Return the (x, y) coordinate for the center point of the cell that contains the specified text.  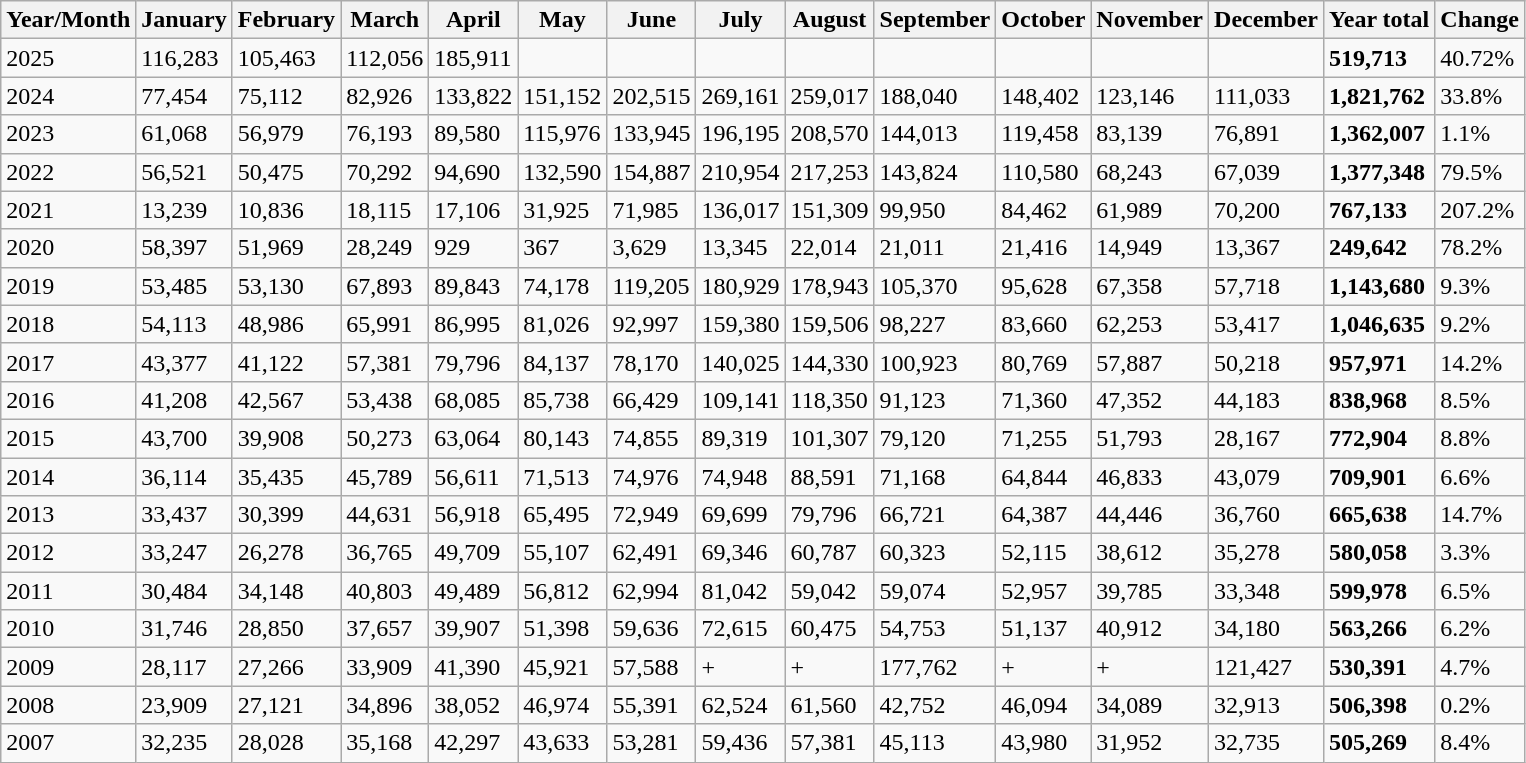
34,180 (1266, 629)
26,278 (286, 553)
71,255 (1044, 438)
68,085 (474, 400)
58,397 (184, 248)
2014 (68, 477)
Year/Month (68, 20)
2025 (68, 58)
180,929 (740, 286)
132,590 (562, 172)
83,139 (1150, 134)
14.7% (1480, 515)
665,638 (1380, 515)
159,380 (740, 324)
67,893 (385, 286)
51,793 (1150, 438)
75,112 (286, 96)
70,200 (1266, 210)
April (474, 20)
580,058 (1380, 553)
116,283 (184, 58)
709,901 (1380, 477)
140,025 (740, 362)
71,360 (1044, 400)
28,850 (286, 629)
57,887 (1150, 362)
64,844 (1044, 477)
66,429 (652, 400)
101,307 (830, 438)
33,348 (1266, 591)
185,911 (474, 58)
217,253 (830, 172)
44,446 (1150, 515)
33,909 (385, 667)
109,141 (740, 400)
41,390 (474, 667)
February (286, 20)
112,056 (385, 58)
43,700 (184, 438)
53,485 (184, 286)
81,042 (740, 591)
33,247 (184, 553)
269,161 (740, 96)
30,484 (184, 591)
89,319 (740, 438)
506,398 (1380, 705)
44,183 (1266, 400)
30,399 (286, 515)
60,787 (830, 553)
178,943 (830, 286)
59,074 (935, 591)
36,114 (184, 477)
71,513 (562, 477)
17,106 (474, 210)
45,789 (385, 477)
59,436 (740, 743)
772,904 (1380, 438)
91,123 (935, 400)
14,949 (1150, 248)
98,227 (935, 324)
88,591 (830, 477)
3,629 (652, 248)
62,994 (652, 591)
74,855 (652, 438)
43,633 (562, 743)
54,113 (184, 324)
119,458 (1044, 134)
3.3% (1480, 553)
94,690 (474, 172)
46,974 (562, 705)
59,042 (830, 591)
56,979 (286, 134)
2023 (68, 134)
69,699 (740, 515)
55,107 (562, 553)
148,402 (1044, 96)
21,416 (1044, 248)
34,148 (286, 591)
45,113 (935, 743)
33.8% (1480, 96)
144,013 (935, 134)
71,168 (935, 477)
53,438 (385, 400)
1,821,762 (1380, 96)
105,463 (286, 58)
November (1150, 20)
36,765 (385, 553)
27,121 (286, 705)
28,167 (1266, 438)
39,907 (474, 629)
78,170 (652, 362)
23,909 (184, 705)
110,580 (1044, 172)
51,969 (286, 248)
June (652, 20)
249,642 (1380, 248)
71,985 (652, 210)
84,462 (1044, 210)
1,377,348 (1380, 172)
35,168 (385, 743)
31,925 (562, 210)
92,997 (652, 324)
1,046,635 (1380, 324)
70,292 (385, 172)
59,636 (652, 629)
34,896 (385, 705)
28,028 (286, 743)
Change (1480, 20)
6.5% (1480, 591)
33,437 (184, 515)
2021 (68, 210)
81,026 (562, 324)
34,089 (1150, 705)
74,976 (652, 477)
27,266 (286, 667)
8.8% (1480, 438)
123,146 (1150, 96)
48,986 (286, 324)
79,120 (935, 438)
28,249 (385, 248)
50,218 (1266, 362)
74,948 (740, 477)
64,387 (1044, 515)
56,812 (562, 591)
52,957 (1044, 591)
2022 (68, 172)
2009 (68, 667)
54,753 (935, 629)
159,506 (830, 324)
53,417 (1266, 324)
121,427 (1266, 667)
38,052 (474, 705)
838,968 (1380, 400)
62,491 (652, 553)
208,570 (830, 134)
35,278 (1266, 553)
767,133 (1380, 210)
31,952 (1150, 743)
40,912 (1150, 629)
43,079 (1266, 477)
1,362,007 (1380, 134)
188,040 (935, 96)
39,785 (1150, 591)
36,760 (1266, 515)
10,836 (286, 210)
45,921 (562, 667)
143,824 (935, 172)
2007 (68, 743)
202,515 (652, 96)
2016 (68, 400)
56,918 (474, 515)
65,991 (385, 324)
8.4% (1480, 743)
2015 (68, 438)
47,352 (1150, 400)
76,193 (385, 134)
95,628 (1044, 286)
2010 (68, 629)
563,266 (1380, 629)
9.3% (1480, 286)
13,239 (184, 210)
21,011 (935, 248)
40.72% (1480, 58)
40,803 (385, 591)
1,143,680 (1380, 286)
259,017 (830, 96)
14.2% (1480, 362)
2019 (68, 286)
67,358 (1150, 286)
50,475 (286, 172)
100,923 (935, 362)
42,567 (286, 400)
118,350 (830, 400)
207.2% (1480, 210)
77,454 (184, 96)
151,309 (830, 210)
68,243 (1150, 172)
599,978 (1380, 591)
80,769 (1044, 362)
49,709 (474, 553)
69,346 (740, 553)
0.2% (1480, 705)
2017 (68, 362)
37,657 (385, 629)
86,995 (474, 324)
51,398 (562, 629)
13,367 (1266, 248)
46,094 (1044, 705)
May (562, 20)
13,345 (740, 248)
4.7% (1480, 667)
35,435 (286, 477)
42,297 (474, 743)
74,178 (562, 286)
38,612 (1150, 553)
43,980 (1044, 743)
28,117 (184, 667)
85,738 (562, 400)
367 (562, 248)
52,115 (1044, 553)
50,273 (385, 438)
78.2% (1480, 248)
62,253 (1150, 324)
18,115 (385, 210)
83,660 (1044, 324)
December (1266, 20)
115,976 (562, 134)
177,762 (935, 667)
66,721 (935, 515)
9.2% (1480, 324)
61,989 (1150, 210)
151,152 (562, 96)
56,611 (474, 477)
22,014 (830, 248)
6.6% (1480, 477)
2013 (68, 515)
2024 (68, 96)
2020 (68, 248)
6.2% (1480, 629)
61,068 (184, 134)
March (385, 20)
144,330 (830, 362)
49,489 (474, 591)
32,913 (1266, 705)
505,269 (1380, 743)
31,746 (184, 629)
119,205 (652, 286)
210,954 (740, 172)
136,017 (740, 210)
519,713 (1380, 58)
111,033 (1266, 96)
55,391 (652, 705)
79.5% (1480, 172)
57,718 (1266, 286)
89,580 (474, 134)
42,752 (935, 705)
60,475 (830, 629)
43,377 (184, 362)
July (740, 20)
929 (474, 248)
84,137 (562, 362)
62,524 (740, 705)
8.5% (1480, 400)
53,281 (652, 743)
133,822 (474, 96)
957,971 (1380, 362)
154,887 (652, 172)
67,039 (1266, 172)
53,130 (286, 286)
82,926 (385, 96)
72,949 (652, 515)
August (830, 20)
32,735 (1266, 743)
89,843 (474, 286)
1.1% (1480, 134)
57,588 (652, 667)
76,891 (1266, 134)
2011 (68, 591)
January (184, 20)
61,560 (830, 705)
99,950 (935, 210)
October (1044, 20)
65,495 (562, 515)
80,143 (562, 438)
41,122 (286, 362)
51,137 (1044, 629)
530,391 (1380, 667)
46,833 (1150, 477)
133,945 (652, 134)
Year total (1380, 20)
72,615 (740, 629)
196,195 (740, 134)
2018 (68, 324)
44,631 (385, 515)
63,064 (474, 438)
32,235 (184, 743)
39,908 (286, 438)
105,370 (935, 286)
41,208 (184, 400)
2008 (68, 705)
September (935, 20)
56,521 (184, 172)
2012 (68, 553)
60,323 (935, 553)
